Scan for the cell matching the given text and deliver its [x, y] coordinate at center. 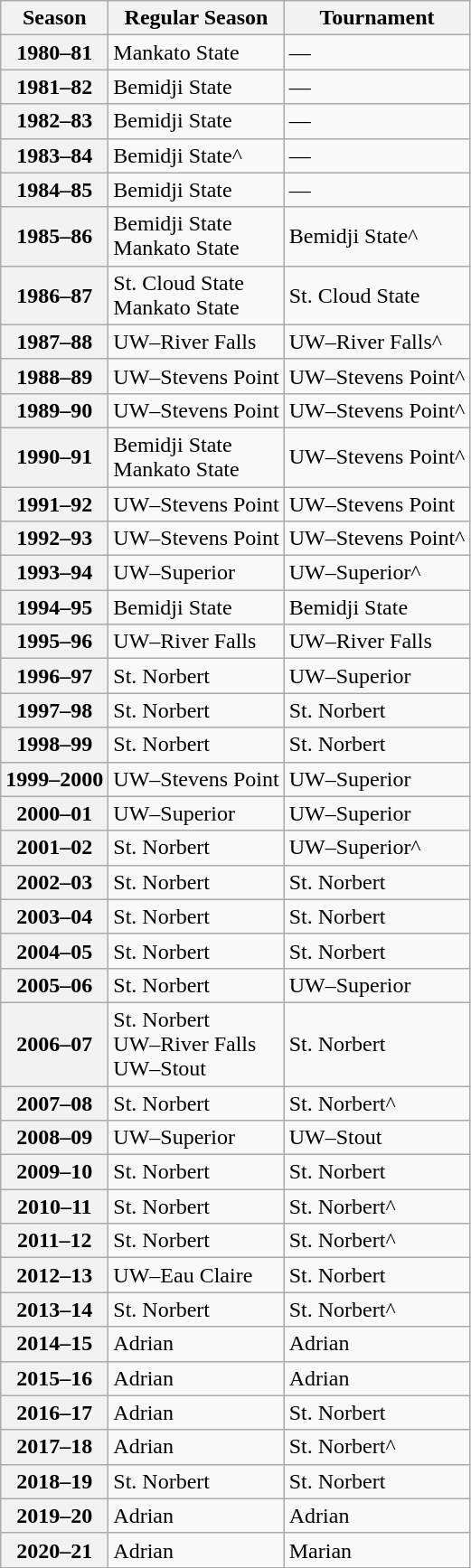
1995–96 [54, 642]
1994–95 [54, 607]
UW–Eau Claire [196, 1275]
1982–83 [54, 121]
1980–81 [54, 52]
2000–01 [54, 813]
1984–85 [54, 190]
1989–90 [54, 410]
2019–20 [54, 1516]
1990–91 [54, 457]
2018–19 [54, 1481]
2001–02 [54, 848]
2017–18 [54, 1447]
Marian [377, 1550]
1987–88 [54, 342]
1983–84 [54, 155]
2020–21 [54, 1550]
2013–14 [54, 1310]
2007–08 [54, 1103]
1997–98 [54, 710]
1998–99 [54, 745]
1992–93 [54, 539]
St. Cloud State [377, 295]
2008–09 [54, 1138]
2003–04 [54, 916]
1985–86 [54, 237]
UW–River Falls^ [377, 342]
Tournament [377, 18]
UW–Stout [377, 1138]
Mankato State [196, 52]
2015–16 [54, 1378]
1991–92 [54, 503]
Regular Season [196, 18]
2005–06 [54, 985]
2014–15 [54, 1344]
1996–97 [54, 676]
2009–10 [54, 1172]
1981–82 [54, 87]
2004–05 [54, 951]
2012–13 [54, 1275]
2011–12 [54, 1241]
1986–87 [54, 295]
2006–07 [54, 1044]
2016–17 [54, 1413]
1993–94 [54, 573]
2010–11 [54, 1207]
1988–89 [54, 376]
St. NorbertUW–River FallsUW–Stout [196, 1044]
Season [54, 18]
2002–03 [54, 882]
St. Cloud StateMankato State [196, 295]
1999–2000 [54, 779]
